From the cell containing the given text, extract its center point as [X, Y] coordinate. 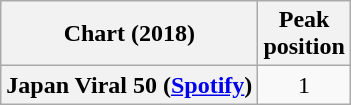
Peakposition [304, 34]
Japan Viral 50 (Spotify) [130, 85]
1 [304, 85]
Chart (2018) [130, 34]
